Pinpoint the cell where the given text exists, returning its (x, y) midpoint coordinate. 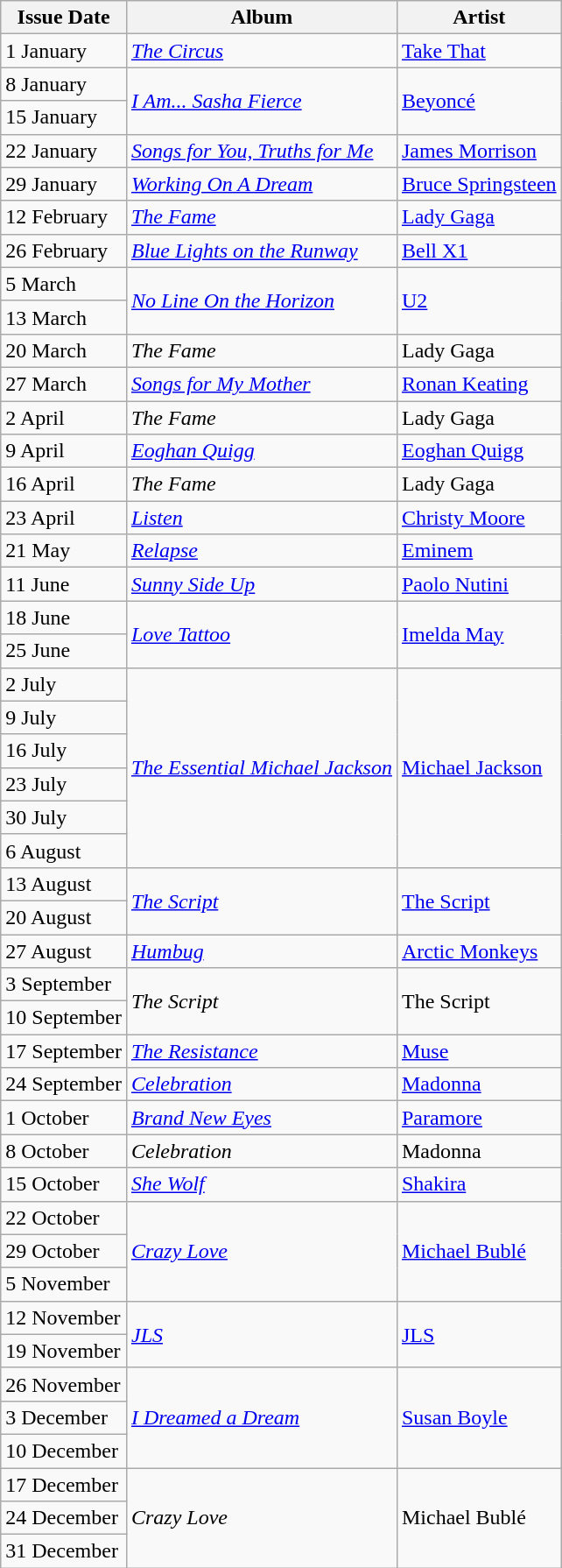
5 November (64, 1284)
18 June (64, 618)
11 June (64, 584)
Issue Date (64, 18)
25 June (64, 651)
16 July (64, 751)
3 December (64, 1417)
Songs for You, Truths for Me (261, 151)
Ronan Keating (479, 384)
22 October (64, 1218)
13 March (64, 317)
She Wolf (261, 1184)
U2 (479, 300)
Sunny Side Up (261, 584)
Relapse (261, 551)
9 April (64, 451)
Beyoncé (479, 101)
Arctic Monkeys (479, 950)
20 August (64, 917)
Eminem (479, 551)
8 January (64, 84)
9 July (64, 717)
8 October (64, 1151)
24 December (64, 1518)
Love Tattoo (261, 634)
21 May (64, 551)
12 November (64, 1317)
24 September (64, 1084)
No Line On the Horizon (261, 300)
The Resistance (261, 1051)
Paramore (479, 1118)
17 December (64, 1485)
2 July (64, 684)
12 February (64, 217)
23 July (64, 784)
The Essential Michael Jackson (261, 767)
Artist (479, 18)
Imelda May (479, 634)
James Morrison (479, 151)
29 October (64, 1251)
6 August (64, 851)
Paolo Nutini (479, 584)
27 March (64, 384)
27 August (64, 950)
Songs for My Mother (261, 384)
Humbug (261, 950)
Brand New Eyes (261, 1118)
Working On A Dream (261, 184)
5 March (64, 284)
15 January (64, 117)
31 December (64, 1551)
Blue Lights on the Runway (261, 251)
Listen (261, 518)
Susan Boyle (479, 1417)
Michael Jackson (479, 767)
Album (261, 18)
19 November (64, 1351)
Christy Moore (479, 518)
15 October (64, 1184)
26 November (64, 1384)
26 February (64, 251)
16 April (64, 484)
The Circus (261, 51)
Shakira (479, 1184)
Take That (479, 51)
I Dreamed a Dream (261, 1417)
I Am... Sasha Fierce (261, 101)
2 April (64, 418)
10 September (64, 1018)
22 January (64, 151)
Muse (479, 1051)
Bruce Springsteen (479, 184)
20 March (64, 350)
1 January (64, 51)
29 January (64, 184)
Bell X1 (479, 251)
13 August (64, 884)
30 July (64, 817)
1 October (64, 1118)
17 September (64, 1051)
10 December (64, 1451)
3 September (64, 985)
23 April (64, 518)
